Locate the cell with the specified text and output its (X, Y) center coordinate. 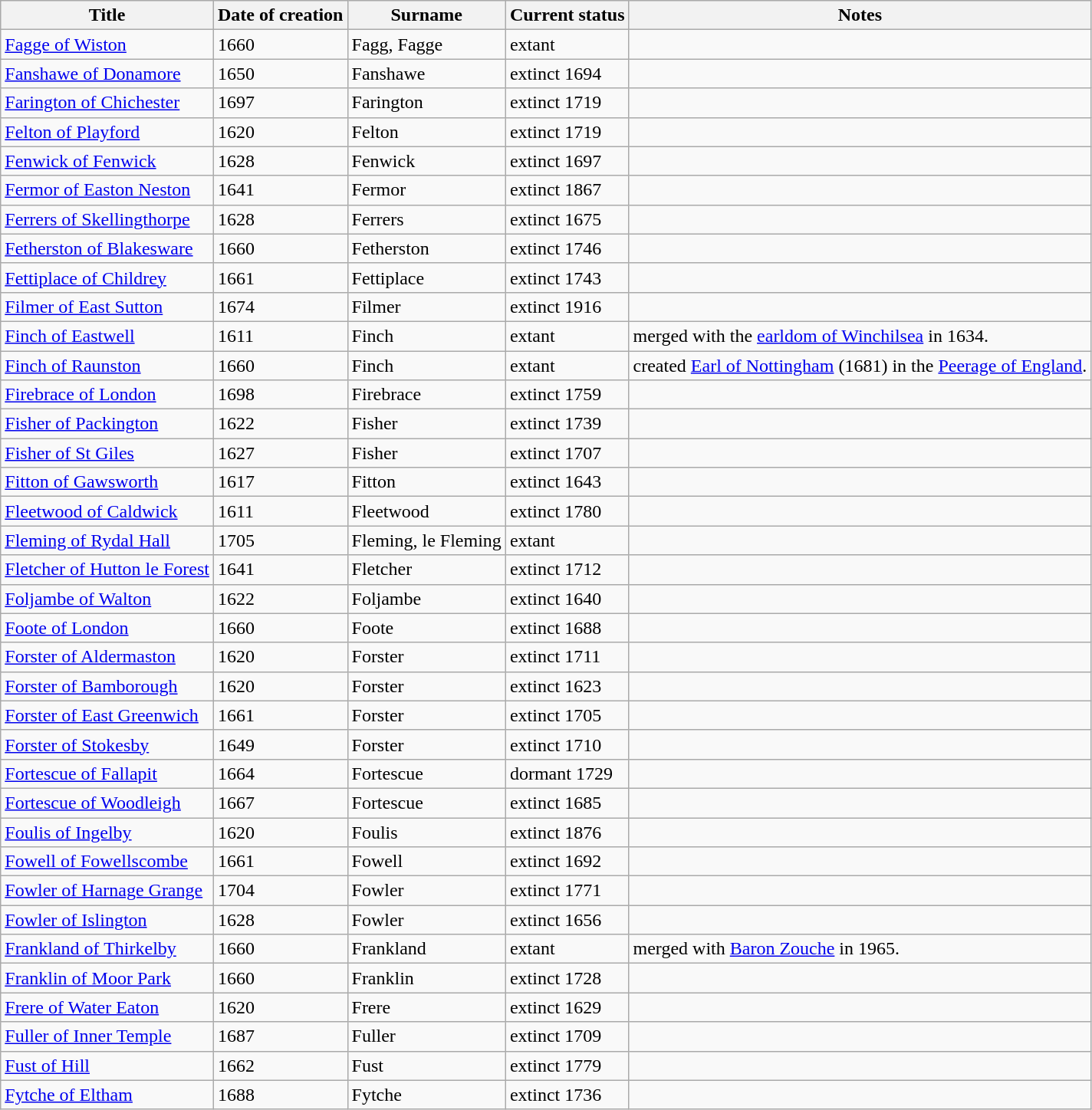
extinct 1739 (567, 424)
Fleetwood of Caldwick (107, 511)
extinct 1685 (567, 803)
Foljambe of Walton (107, 599)
Firebrace (426, 395)
Fermor (426, 190)
extinct 1779 (567, 1066)
1649 (281, 744)
Fisher of Packington (107, 424)
Fytche of Eltham (107, 1095)
extinct 1771 (567, 891)
1627 (281, 453)
Notes (860, 15)
1687 (281, 1036)
Fortescue of Fallapit (107, 773)
Finch of Eastwell (107, 336)
1667 (281, 803)
merged with the earldom of Winchilsea in 1634. (860, 336)
Title (107, 15)
extinct 1675 (567, 219)
Fowell (426, 862)
extinct 1643 (567, 482)
Forster of East Greenwich (107, 715)
extinct 1623 (567, 686)
Frere of Water Eaton (107, 1007)
Fowler of Islington (107, 920)
extinct 1705 (567, 715)
Surname (426, 15)
Frankland of Thirkelby (107, 949)
extinct 1711 (567, 657)
Fermor of Easton Neston (107, 190)
1698 (281, 395)
Fanshawe of Donamore (107, 74)
Fletcher (426, 570)
Fust (426, 1066)
extinct 1728 (567, 978)
Fetherston of Blakesware (107, 248)
extinct 1640 (567, 599)
Fuller of Inner Temple (107, 1036)
Fenwick of Fenwick (107, 161)
Farington of Chichester (107, 103)
extinct 1876 (567, 832)
Foote of London (107, 628)
extinct 1736 (567, 1095)
Felton of Playford (107, 132)
Fettiplace of Childrey (107, 277)
Fust of Hill (107, 1066)
Current status (567, 15)
Fytche (426, 1095)
extinct 1709 (567, 1036)
extinct 1629 (567, 1007)
extinct 1697 (567, 161)
dormant 1729 (567, 773)
Fisher of St Giles (107, 453)
Ferrers of Skellingthorpe (107, 219)
Fitton of Gawsworth (107, 482)
extinct 1759 (567, 395)
extinct 1656 (567, 920)
Foote (426, 628)
Filmer (426, 307)
extinct 1707 (567, 453)
Farington (426, 103)
1674 (281, 307)
1662 (281, 1066)
extinct 1743 (567, 277)
Fletcher of Hutton le Forest (107, 570)
Fagge of Wiston (107, 44)
Forster of Aldermaston (107, 657)
Franklin (426, 978)
extinct 1710 (567, 744)
1650 (281, 74)
extinct 1688 (567, 628)
Fetherston (426, 248)
Filmer of East Sutton (107, 307)
1688 (281, 1095)
Fuller (426, 1036)
Ferrers (426, 219)
Foljambe (426, 599)
Frankland (426, 949)
Fowler of Harnage Grange (107, 891)
Fettiplace (426, 277)
Fanshawe (426, 74)
extinct 1746 (567, 248)
extinct 1780 (567, 511)
Fortescue of Woodleigh (107, 803)
Fagg, Fagge (426, 44)
1617 (281, 482)
Fowell of Fowellscombe (107, 862)
extinct 1916 (567, 307)
1704 (281, 891)
Foulis (426, 832)
Forster of Stokesby (107, 744)
Date of creation (281, 15)
extinct 1692 (567, 862)
extinct 1694 (567, 74)
Firebrace of London (107, 395)
Felton (426, 132)
Fleetwood (426, 511)
1664 (281, 773)
1697 (281, 103)
Fenwick (426, 161)
merged with Baron Zouche in 1965. (860, 949)
extinct 1712 (567, 570)
created Earl of Nottingham (1681) in the Peerage of England. (860, 366)
Foulis of Ingelby (107, 832)
Fitton (426, 482)
1705 (281, 540)
extinct 1867 (567, 190)
Fleming of Rydal Hall (107, 540)
Fleming, le Fleming (426, 540)
Franklin of Moor Park (107, 978)
Finch of Raunston (107, 366)
Forster of Bamborough (107, 686)
Frere (426, 1007)
